Search for the cell housing the specified text and yield its [x, y] center coordinate. 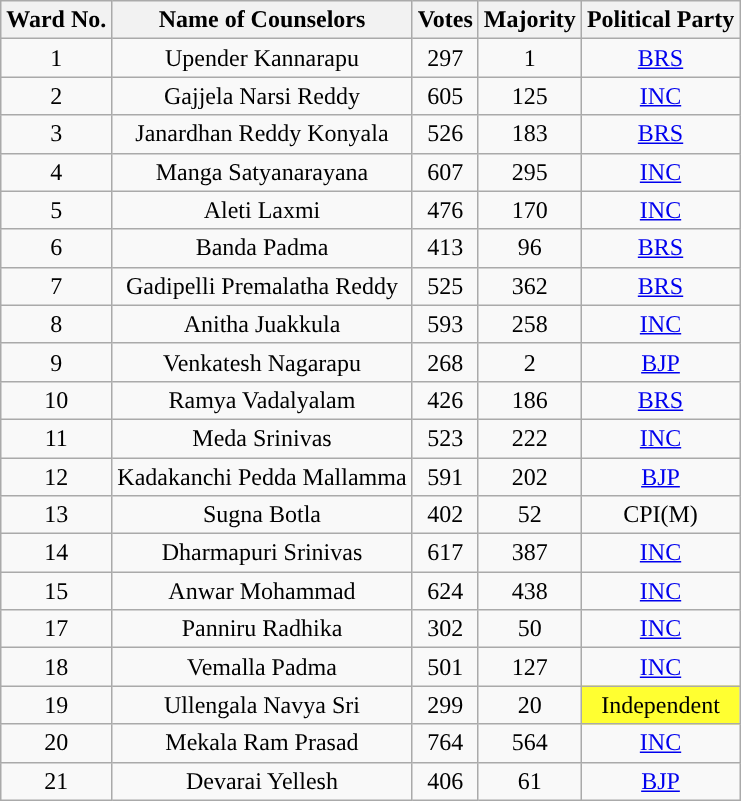
Political Party [660, 20]
406 [445, 781]
476 [445, 210]
3 [56, 134]
18 [56, 667]
7 [56, 286]
13 [56, 515]
607 [445, 172]
Vemalla Padma [262, 667]
617 [445, 553]
186 [530, 400]
222 [530, 438]
402 [445, 515]
10 [56, 400]
Mekala Ram Prasad [262, 743]
Anitha Juakkula [262, 324]
413 [445, 248]
426 [445, 400]
526 [445, 134]
21 [56, 781]
8 [56, 324]
299 [445, 705]
302 [445, 629]
183 [530, 134]
624 [445, 591]
Kadakanchi Pedda Mallamma [262, 477]
501 [445, 667]
Ward No. [56, 20]
362 [530, 286]
202 [530, 477]
17 [56, 629]
525 [445, 286]
125 [530, 96]
170 [530, 210]
268 [445, 362]
605 [445, 96]
127 [530, 667]
Manga Satyanarayana [262, 172]
Independent [660, 705]
Name of Counselors [262, 20]
Dharmapuri Srinivas [262, 553]
96 [530, 248]
CPI(M) [660, 515]
9 [56, 362]
Aleti Laxmi [262, 210]
Anwar Mohammad [262, 591]
591 [445, 477]
61 [530, 781]
14 [56, 553]
Venkatesh Nagarapu [262, 362]
Ullengala Navya Sri [262, 705]
764 [445, 743]
564 [530, 743]
Votes [445, 20]
Gajjela Narsi Reddy [262, 96]
Majority [530, 20]
19 [56, 705]
Panniru Radhika [262, 629]
297 [445, 58]
Banda Padma [262, 248]
295 [530, 172]
Devarai Yellesh [262, 781]
258 [530, 324]
11 [56, 438]
4 [56, 172]
12 [56, 477]
Janardhan Reddy Konyala [262, 134]
387 [530, 553]
50 [530, 629]
Meda Srinivas [262, 438]
52 [530, 515]
Gadipelli Premalatha Reddy [262, 286]
Upender Kannarapu [262, 58]
6 [56, 248]
Ramya Vadalyalam [262, 400]
593 [445, 324]
438 [530, 591]
Sugna Botla [262, 515]
523 [445, 438]
5 [56, 210]
15 [56, 591]
